Scan for the cell matching the given text and deliver its [X, Y] coordinate at center. 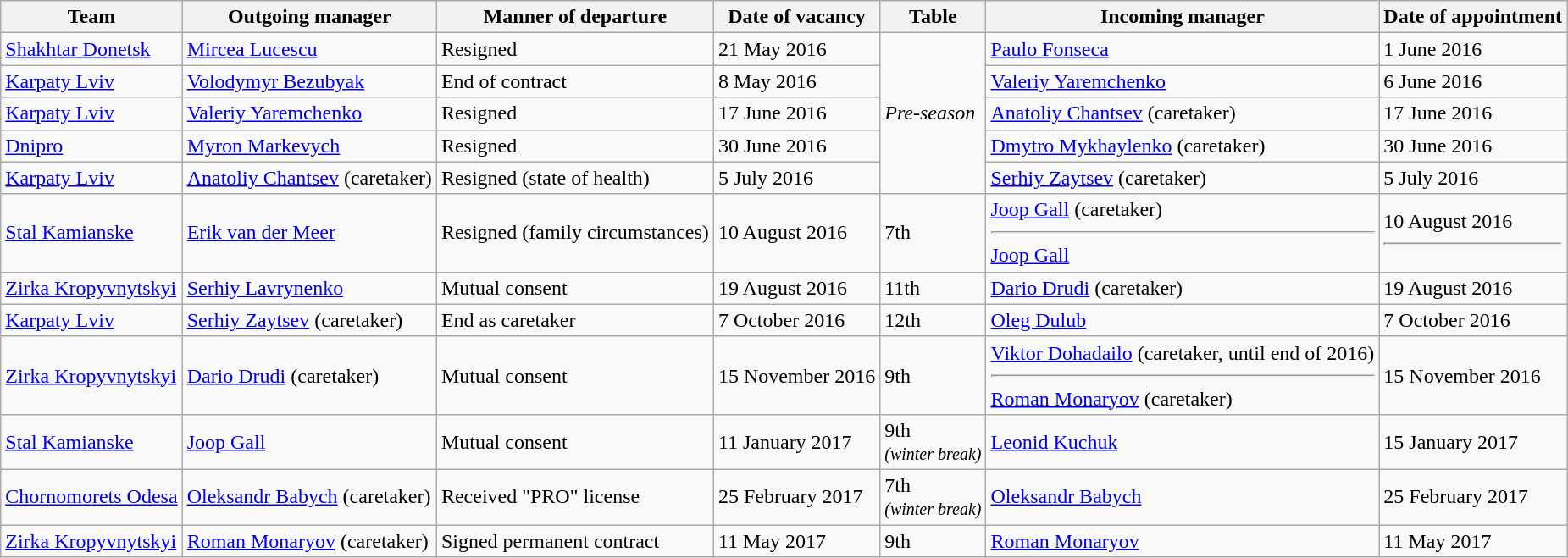
Oleksandr Babych [1183, 496]
Manner of departure [574, 17]
8 May 2016 [796, 81]
15 January 2017 [1473, 442]
Pre-season [934, 113]
11 January 2017 [796, 442]
Paulo Fonseca [1183, 49]
Resigned (family circumstances) [574, 233]
21 May 2016 [796, 49]
End as caretaker [574, 320]
Resigned (state of health) [574, 178]
Joop Gall (caretaker) Joop Gall [1183, 233]
Joop Gall [309, 442]
Chornomorets Odesa [91, 496]
End of contract [574, 81]
Serhiy Lavrynenko [309, 288]
Roman Monaryov [1183, 541]
Leonid Kuchuk [1183, 442]
Outgoing manager [309, 17]
9th(winter break) [934, 442]
Shakhtar Donetsk [91, 49]
Myron Markevych [309, 146]
Mircea Lucescu [309, 49]
7th(winter break) [934, 496]
Team [91, 17]
Date of vacancy [796, 17]
Dnipro [91, 146]
11th [934, 288]
Roman Monaryov (caretaker) [309, 541]
Signed permanent contract [574, 541]
Oleksandr Babych (caretaker) [309, 496]
6 June 2016 [1473, 81]
Dmytro Mykhaylenko (caretaker) [1183, 146]
Viktor Dohadailo (caretaker, until end of 2016) Roman Monaryov (caretaker) [1183, 375]
12th [934, 320]
Erik van der Meer [309, 233]
7th [934, 233]
Volodymyr Bezubyak [309, 81]
Received "PRO" license [574, 496]
Oleg Dulub [1183, 320]
1 June 2016 [1473, 49]
Incoming manager [1183, 17]
Table [934, 17]
Date of appointment [1473, 17]
